Search for the cell housing the specified text and yield its [X, Y] center coordinate. 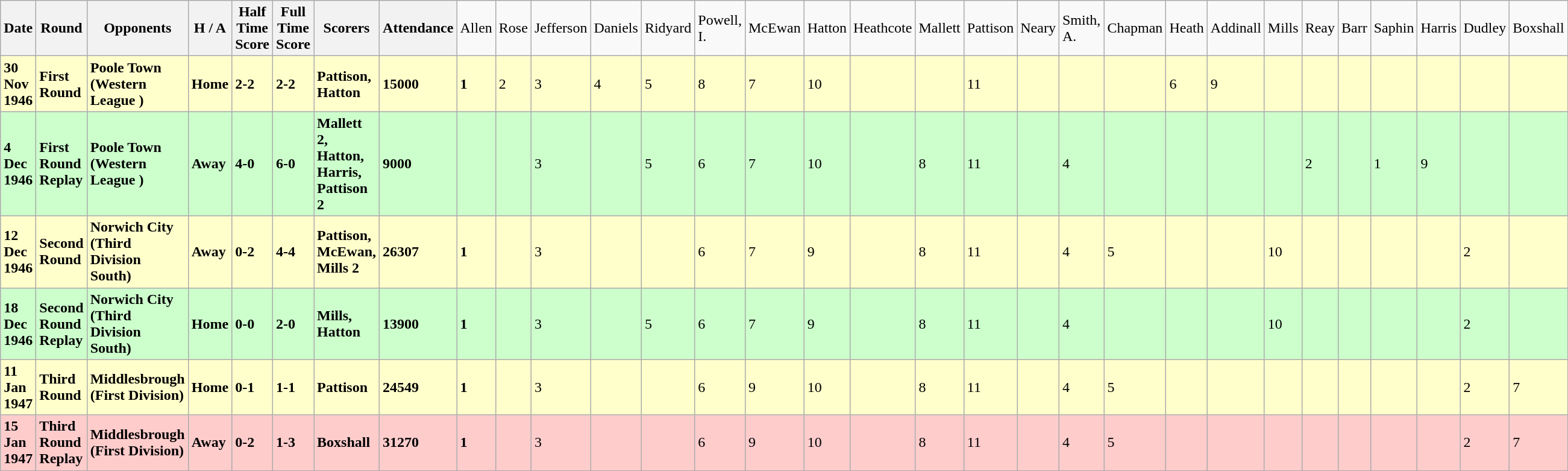
Harris [1439, 28]
6-0 [293, 164]
Half Time Score [252, 28]
First Round [61, 84]
Rose [513, 28]
Full Time Score [293, 28]
Addinall [1235, 28]
Pattison, Hatton [346, 84]
Ridyard [668, 28]
26307 [418, 252]
Pattison, McEwan, Mills 2 [346, 252]
Date [18, 28]
Mills [1283, 28]
13900 [418, 323]
Opponents [137, 28]
Hatton [827, 28]
0-1 [252, 387]
Heath [1187, 28]
Third Round Replay [61, 443]
Smith, A. [1081, 28]
Round [61, 28]
11 Jan 1947 [18, 387]
Second Round [61, 252]
McEwan [774, 28]
12 Dec 1946 [18, 252]
15000 [418, 84]
4-0 [252, 164]
Daniels [616, 28]
Powell, I. [720, 28]
Mallett [939, 28]
Saphin [1394, 28]
Reay [1320, 28]
Barr [1354, 28]
1-3 [293, 443]
Dudley [1485, 28]
Mills, Hatton [346, 323]
1-1 [293, 387]
Neary [1038, 28]
4 Dec 1946 [18, 164]
Third Round [61, 387]
Scorers [346, 28]
Mallett 2, Hatton, Harris, Pattison 2 [346, 164]
24549 [418, 387]
18 Dec 1946 [18, 323]
H / A [210, 28]
Chapman [1135, 28]
First Round Replay [61, 164]
30 Nov 1946 [18, 84]
0-0 [252, 323]
Attendance [418, 28]
9000 [418, 164]
Allen [476, 28]
Jefferson [560, 28]
31270 [418, 443]
2-0 [293, 323]
15 Jan 1947 [18, 443]
Heathcote [883, 28]
4-4 [293, 252]
Second Round Replay [61, 323]
